Detect which cell encompasses the target text, then output its (x, y) center coordinate. 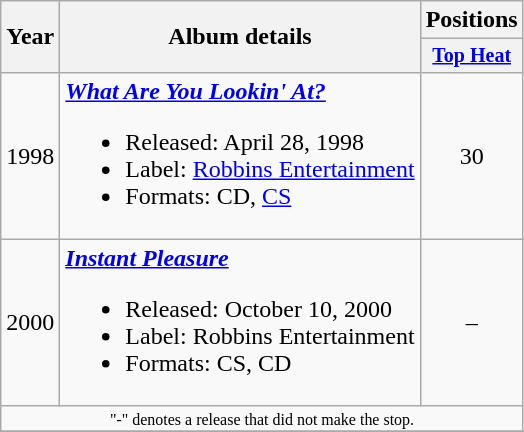
2000 (30, 322)
Instant PleasureReleased: October 10, 2000Label: Robbins EntertainmentFormats: CS, CD (240, 322)
Year (30, 37)
1998 (30, 156)
– (472, 322)
Album details (240, 37)
Positions (472, 20)
30 (472, 156)
What Are You Lookin' At?Released: April 28, 1998Label: Robbins EntertainmentFormats: CD, CS (240, 156)
"-" denotes a release that did not make the stop. (262, 418)
Top Heat (472, 56)
